Search for the cell housing the specified text and yield its (x, y) center coordinate. 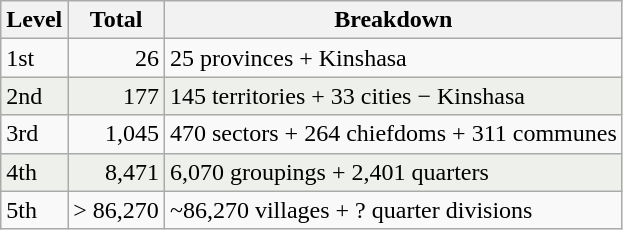
25 provinces + Kinshasa (393, 58)
1st (34, 58)
~86,270 villages + ? quarter divisions (393, 210)
Breakdown (393, 20)
Total (116, 20)
6,070 groupings + 2,401 quarters (393, 172)
145 territories + 33 cities − Kinshasa (393, 96)
470 sectors + 264 chiefdoms + 311 communes (393, 134)
Level (34, 20)
26 (116, 58)
2nd (34, 96)
3rd (34, 134)
1,045 (116, 134)
177 (116, 96)
8,471 (116, 172)
5th (34, 210)
> 86,270 (116, 210)
4th (34, 172)
